Detect which cell encompasses the target text, then output its (x, y) center coordinate. 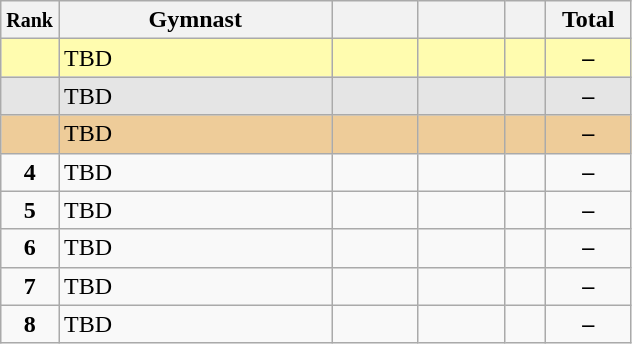
5 (30, 210)
7 (30, 286)
8 (30, 324)
Gymnast (195, 20)
Total (588, 20)
6 (30, 248)
Rank (30, 20)
4 (30, 172)
